Output the [x, y] coordinate of the center of the cell containing the given text.  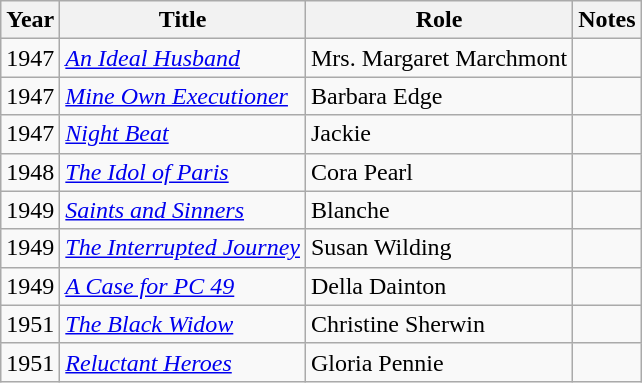
Title [183, 20]
Cora Pearl [438, 172]
Year [30, 20]
Reluctant Heroes [183, 362]
Role [438, 20]
Blanche [438, 210]
Susan Wilding [438, 248]
Mrs. Margaret Marchmont [438, 58]
The Interrupted Journey [183, 248]
Gloria Pennie [438, 362]
Notes [607, 20]
Christine Sherwin [438, 324]
Night Beat [183, 134]
Saints and Sinners [183, 210]
Della Dainton [438, 286]
Barbara Edge [438, 96]
An Ideal Husband [183, 58]
A Case for PC 49 [183, 286]
1948 [30, 172]
Mine Own Executioner [183, 96]
Jackie [438, 134]
The Idol of Paris [183, 172]
The Black Widow [183, 324]
